Locate the cell with the specified text and output its [X, Y] center coordinate. 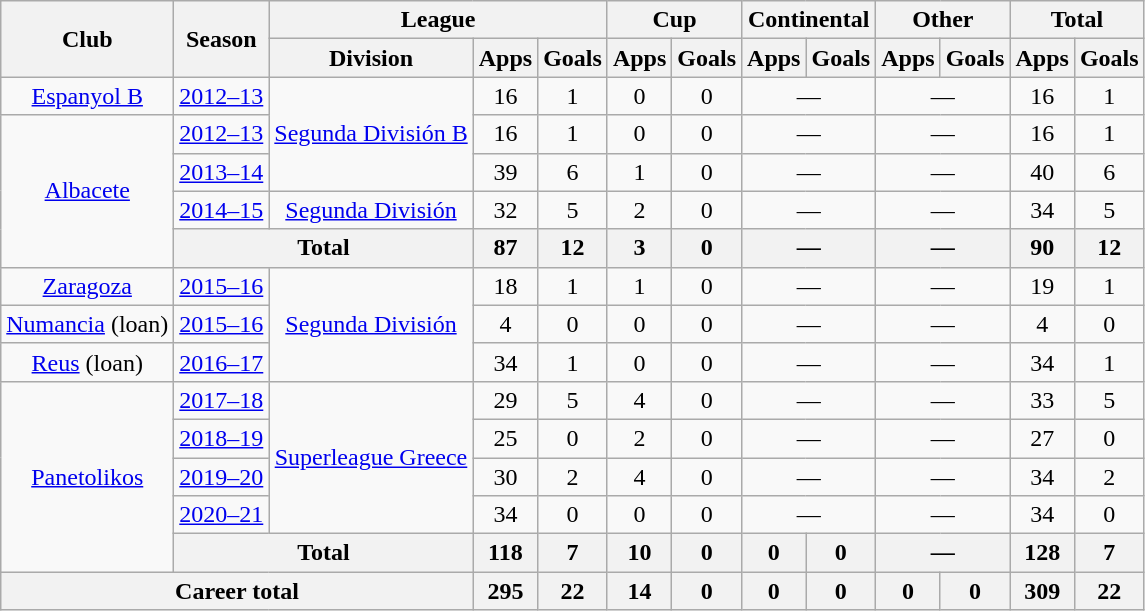
128 [1042, 553]
Albacete [88, 191]
2017–18 [222, 400]
Reus (loan) [88, 362]
27 [1042, 438]
2020–21 [222, 515]
2014–15 [222, 210]
25 [505, 438]
Club [88, 39]
10 [639, 553]
40 [1042, 172]
Zaragoza [88, 286]
Panetolikos [88, 476]
2018–19 [222, 438]
Division [371, 58]
2016–17 [222, 362]
Espanyol B [88, 96]
Continental [809, 20]
32 [505, 210]
Career total [237, 591]
Segunda División B [371, 134]
90 [1042, 248]
Season [222, 39]
Cup [674, 20]
33 [1042, 400]
Superleague Greece [371, 457]
19 [1042, 286]
Other [943, 20]
League [438, 20]
30 [505, 477]
295 [505, 591]
118 [505, 553]
3 [639, 248]
87 [505, 248]
309 [1042, 591]
39 [505, 172]
18 [505, 286]
Numancia (loan) [88, 324]
2013–14 [222, 172]
14 [639, 591]
29 [505, 400]
2019–20 [222, 477]
